Return [X, Y] of the center of cell containing provided text 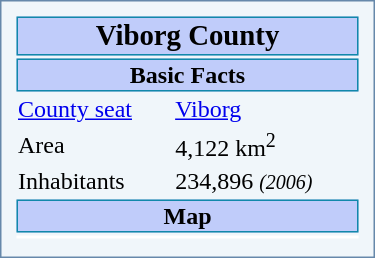
4,122 km2 [266, 146]
Basic Facts [187, 74]
Viborg [266, 109]
Inhabitants [93, 182]
County seat [93, 109]
234,896 (2006) [266, 182]
Viborg County [187, 36]
Map [187, 216]
Area [93, 146]
